Scan for the cell matching the given text and deliver its [X, Y] coordinate at center. 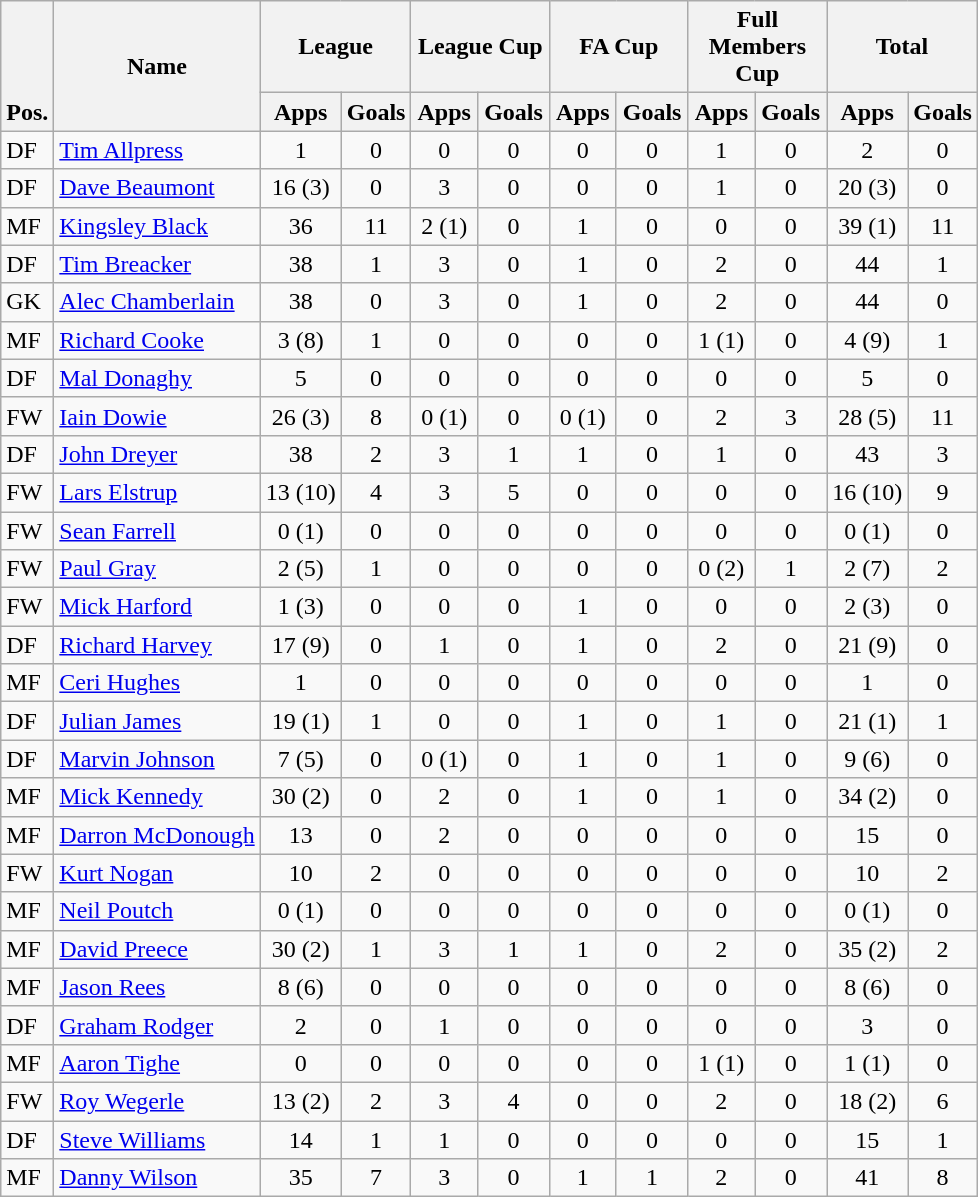
13 [300, 835]
19 (1) [300, 721]
Danny Wilson [157, 1178]
43 [868, 454]
36 [300, 226]
Jason Rees [157, 987]
16 (3) [300, 188]
6 [943, 1101]
Kurt Nogan [157, 873]
2 (5) [300, 569]
18 (2) [868, 1101]
2 (1) [444, 226]
9 [943, 492]
Lars Elstrup [157, 492]
Pos. [28, 66]
Julian James [157, 721]
17 (9) [300, 645]
Full Members Cup [758, 47]
34 (2) [868, 797]
GK [28, 302]
FA Cup [620, 47]
Roy Wegerle [157, 1101]
Paul Gray [157, 569]
Sean Farrell [157, 531]
28 (5) [868, 416]
Neil Poutch [157, 911]
Total [902, 47]
20 (3) [868, 188]
Aaron Tighe [157, 1063]
14 [300, 1139]
Dave Beaumont [157, 188]
Tim Breacker [157, 264]
Ceri Hughes [157, 683]
David Preece [157, 949]
League [336, 47]
Mick Kennedy [157, 797]
Alec Chamberlain [157, 302]
21 (1) [868, 721]
13 (2) [300, 1101]
35 (2) [868, 949]
Marvin Johnson [157, 759]
Richard Cooke [157, 340]
Richard Harvey [157, 645]
League Cup [480, 47]
26 (3) [300, 416]
Mal Donaghy [157, 378]
3 (8) [300, 340]
7 [376, 1178]
9 (6) [868, 759]
Graham Rodger [157, 1025]
39 (1) [868, 226]
2 (7) [868, 569]
1 (3) [300, 607]
John Dreyer [157, 454]
16 (10) [868, 492]
Name [157, 66]
7 (5) [300, 759]
Iain Dowie [157, 416]
Steve Williams [157, 1139]
4 (9) [868, 340]
Mick Harford [157, 607]
13 (10) [300, 492]
2 (3) [868, 607]
Tim Allpress [157, 150]
41 [868, 1178]
Kingsley Black [157, 226]
Darron McDonough [157, 835]
0 (2) [722, 569]
21 (9) [868, 645]
35 [300, 1178]
